Identify which cell holds the provided text, then report its (X, Y) central coordinate. 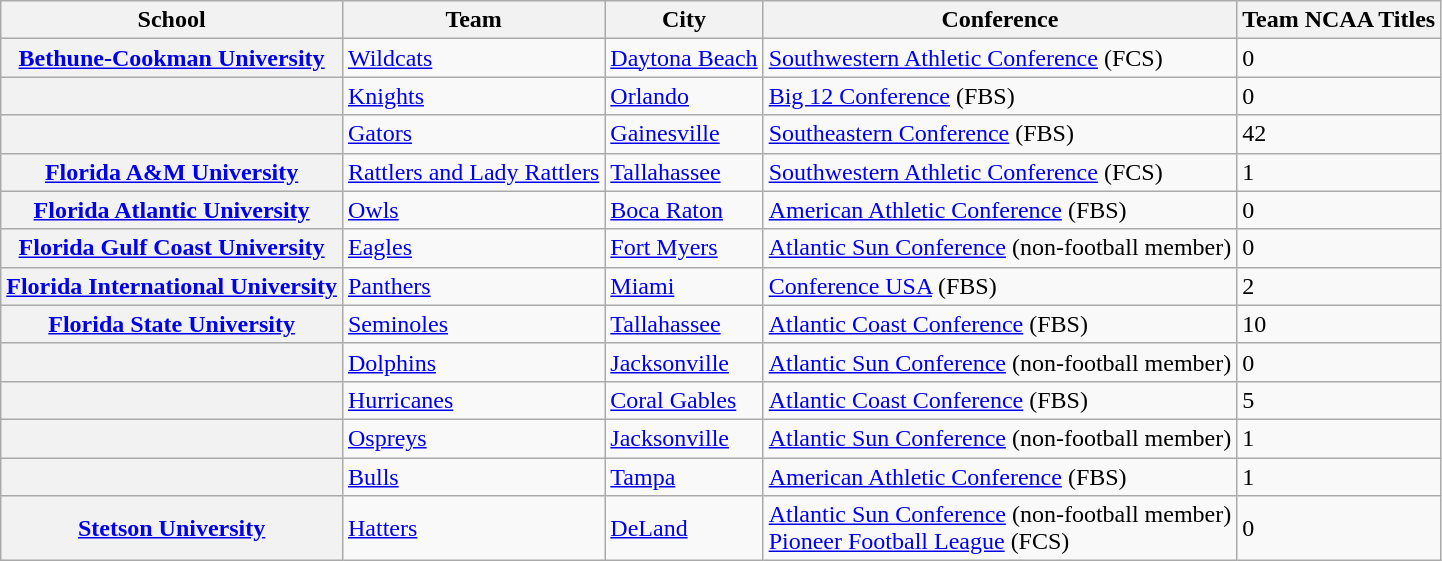
Team NCAA Titles (1339, 20)
Florida Gulf Coast University (172, 248)
Team (473, 20)
Boca Raton (684, 210)
Southeastern Conference (FBS) (1000, 134)
Hurricanes (473, 400)
Ospreys (473, 438)
2 (1339, 286)
Orlando (684, 96)
Wildcats (473, 58)
Fort Myers (684, 248)
Daytona Beach (684, 58)
Eagles (473, 248)
Stetson University (172, 528)
Rattlers and Lady Rattlers (473, 172)
Knights (473, 96)
DeLand (684, 528)
School (172, 20)
Gators (473, 134)
Florida International University (172, 286)
Dolphins (473, 362)
Gainesville (684, 134)
42 (1339, 134)
Big 12 Conference (FBS) (1000, 96)
5 (1339, 400)
Miami (684, 286)
Owls (473, 210)
Hatters (473, 528)
Coral Gables (684, 400)
Panthers (473, 286)
Tampa (684, 477)
Florida Atlantic University (172, 210)
Florida A&M University (172, 172)
Conference (1000, 20)
City (684, 20)
Conference USA (FBS) (1000, 286)
Bethune-Cookman University (172, 58)
Seminoles (473, 324)
Atlantic Sun Conference (non-football member)Pioneer Football League (FCS) (1000, 528)
Florida State University (172, 324)
10 (1339, 324)
Bulls (473, 477)
